Scan for the cell matching the given text and deliver its (x, y) coordinate at center. 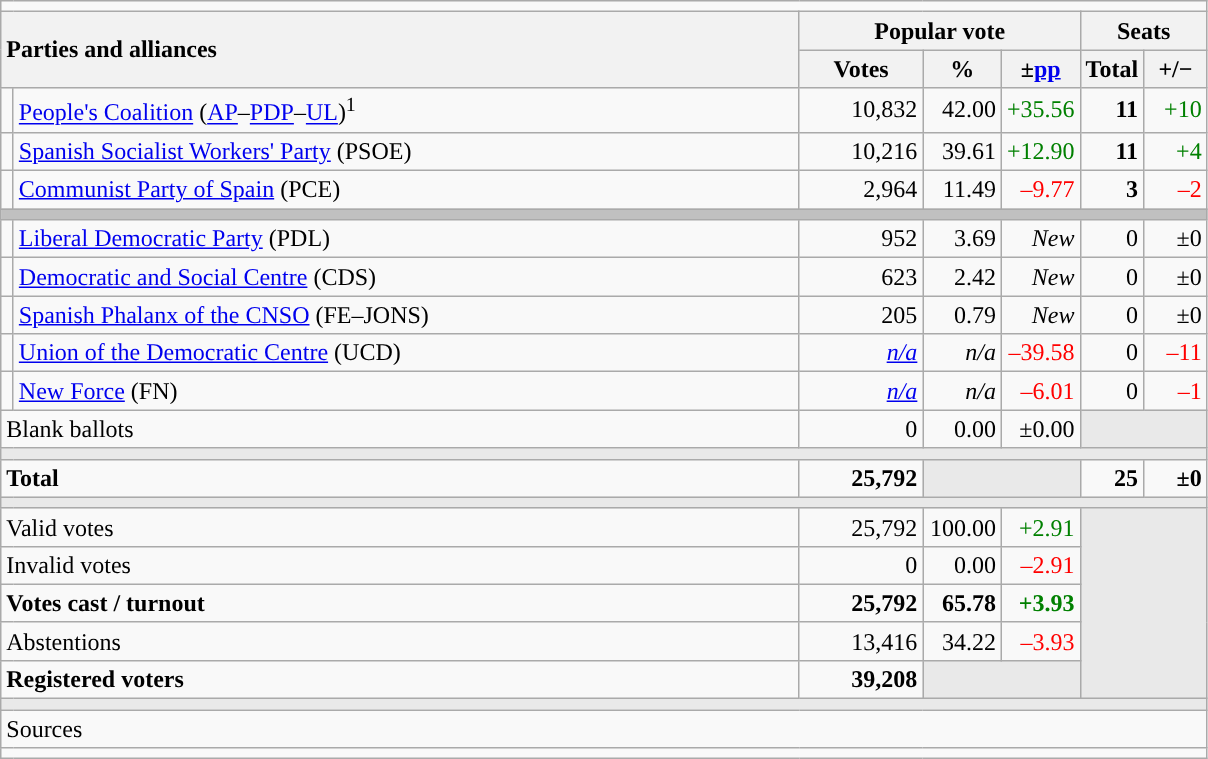
42.00 (962, 110)
10,832 (861, 110)
Registered voters (400, 679)
Valid votes (400, 527)
2.42 (962, 277)
+35.56 (1040, 110)
–11 (1176, 353)
0.79 (962, 315)
11.49 (962, 190)
+3.93 (1040, 603)
Sources (604, 729)
Popular vote (940, 31)
3.69 (962, 239)
100.00 (962, 527)
Votes (861, 69)
–3.93 (1040, 641)
–9.77 (1040, 190)
Abstentions (400, 641)
Democratic and Social Centre (CDS) (406, 277)
% (962, 69)
2,964 (861, 190)
Invalid votes (400, 565)
+2.91 (1040, 527)
–2 (1176, 190)
Spanish Phalanx of the CNSO (FE–JONS) (406, 315)
13,416 (861, 641)
Union of the Democratic Centre (UCD) (406, 353)
+/− (1176, 69)
People's Coalition (AP–PDP–UL)1 (406, 110)
±pp (1040, 69)
Parties and alliances (400, 50)
Spanish Socialist Workers' Party (PSOE) (406, 151)
952 (861, 239)
Seats (1144, 31)
39.61 (962, 151)
–2.91 (1040, 565)
–1 (1176, 391)
–6.01 (1040, 391)
3 (1112, 190)
Liberal Democratic Party (PDL) (406, 239)
205 (861, 315)
Votes cast / turnout (400, 603)
+4 (1176, 151)
39,208 (861, 679)
New Force (FN) (406, 391)
+12.90 (1040, 151)
Blank ballots (400, 429)
65.78 (962, 603)
±0.00 (1040, 429)
25 (1112, 478)
Communist Party of Spain (PCE) (406, 190)
+10 (1176, 110)
–39.58 (1040, 353)
623 (861, 277)
10,216 (861, 151)
34.22 (962, 641)
